Provide the (x, y) coordinate of the cell's center where the given text is located.  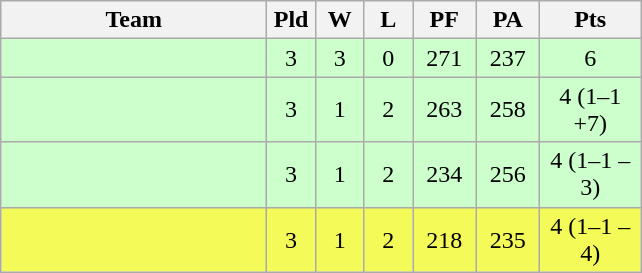
Pld (292, 20)
4 (1–1 +7) (590, 110)
234 (444, 174)
L (388, 20)
0 (388, 58)
237 (508, 58)
W (340, 20)
256 (508, 174)
271 (444, 58)
263 (444, 110)
Pts (590, 20)
4 (1–1 –3) (590, 174)
PF (444, 20)
Team (134, 20)
258 (508, 110)
235 (508, 240)
218 (444, 240)
4 (1–1 –4) (590, 240)
6 (590, 58)
PA (508, 20)
